Return [x, y] of the center of cell containing provided text 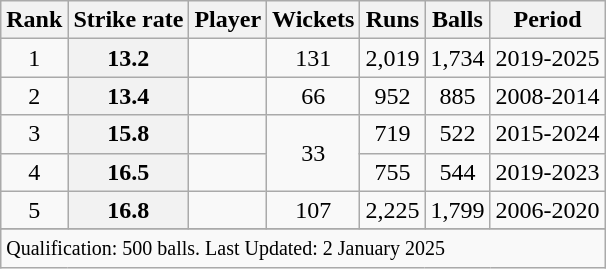
544 [458, 172]
Runs [392, 20]
2019-2023 [548, 172]
16.5 [128, 172]
Balls [458, 20]
16.8 [128, 210]
13.4 [128, 96]
Rank [34, 20]
1,799 [458, 210]
2,225 [392, 210]
3 [34, 134]
33 [314, 153]
1 [34, 58]
15.8 [128, 134]
2 [34, 96]
2008-2014 [548, 96]
13.2 [128, 58]
66 [314, 96]
5 [34, 210]
131 [314, 58]
1,734 [458, 58]
Wickets [314, 20]
Period [548, 20]
522 [458, 134]
2015-2024 [548, 134]
2019-2025 [548, 58]
4 [34, 172]
2006-2020 [548, 210]
885 [458, 96]
Player [228, 20]
Qualification: 500 balls. Last Updated: 2 January 2025 [303, 248]
107 [314, 210]
719 [392, 134]
755 [392, 172]
2,019 [392, 58]
Strike rate [128, 20]
952 [392, 96]
